Pinpoint the cell where the given text exists, returning its (X, Y) midpoint coordinate. 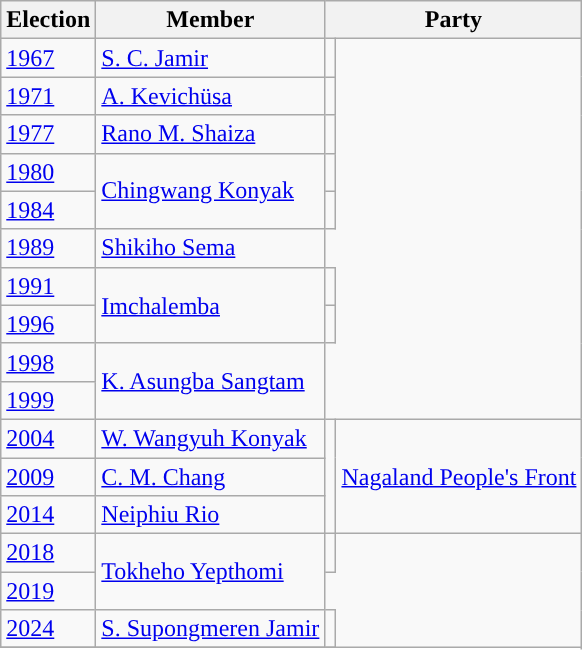
2018 (48, 553)
1971 (48, 96)
2004 (48, 438)
2024 (48, 629)
1998 (48, 362)
C. M. Chang (210, 477)
Member (210, 20)
1967 (48, 58)
Shikiho Sema (210, 248)
1996 (48, 324)
K. Asungba Sangtam (210, 381)
Tokheho Yepthomi (210, 572)
Imchalemba (210, 305)
1999 (48, 400)
S. Supongmeren Jamir (210, 629)
W. Wangyuh Konyak (210, 438)
1977 (48, 134)
Chingwang Konyak (210, 191)
S. C. Jamir (210, 58)
Party (454, 20)
2009 (48, 477)
Election (48, 20)
Nagaland People's Front (459, 476)
2014 (48, 515)
A. Kevichüsa (210, 96)
2019 (48, 591)
1980 (48, 172)
1989 (48, 248)
1991 (48, 286)
1984 (48, 210)
Neiphiu Rio (210, 515)
Rano M. Shaiza (210, 134)
